Extract the [x, y] coordinate from the center of the cell holding the provided text.  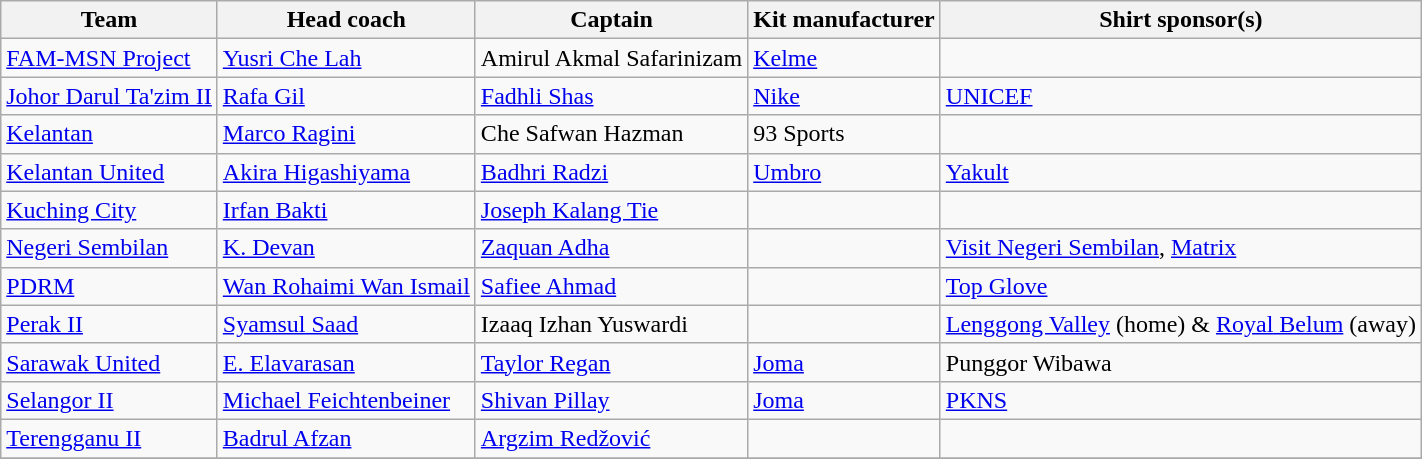
Kit manufacturer [844, 20]
Yusri Che Lah [346, 58]
Safiee Ahmad [611, 286]
Johor Darul Ta'zim II [110, 96]
Visit Negeri Sembilan, Matrix [1180, 248]
Irfan Bakti [346, 210]
PDRM [110, 286]
Akira Higashiyama [346, 172]
UNICEF [1180, 96]
Yakult [1180, 172]
Kelantan [110, 134]
Michael Feichtenbeiner [346, 400]
Captain [611, 20]
K. Devan [346, 248]
Joseph Kalang Tie [611, 210]
Kelme [844, 58]
Badrul Afzan [346, 438]
93 Sports [844, 134]
Team [110, 20]
Shivan Pillay [611, 400]
Che Safwan Hazman [611, 134]
Umbro [844, 172]
Argzim Redžović [611, 438]
Fadhli Shas [611, 96]
E. Elavarasan [346, 362]
Sarawak United [110, 362]
Head coach [346, 20]
Terengganu II [110, 438]
Taylor Regan [611, 362]
Shirt sponsor(s) [1180, 20]
Kuching City [110, 210]
Rafa Gil [346, 96]
Kelantan United [110, 172]
Selangor II [110, 400]
PKNS [1180, 400]
Negeri Sembilan [110, 248]
Wan Rohaimi Wan Ismail [346, 286]
Lenggong Valley (home) & Royal Belum (away) [1180, 324]
FAM-MSN Project [110, 58]
Nike [844, 96]
Perak II [110, 324]
Amirul Akmal Safarinizam [611, 58]
Izaaq Izhan Yuswardi [611, 324]
Top Glove [1180, 286]
Punggor Wibawa [1180, 362]
Zaquan Adha [611, 248]
Syamsul Saad [346, 324]
Marco Ragini [346, 134]
Badhri Radzi [611, 172]
